Search for the cell housing the specified text and yield its (X, Y) center coordinate. 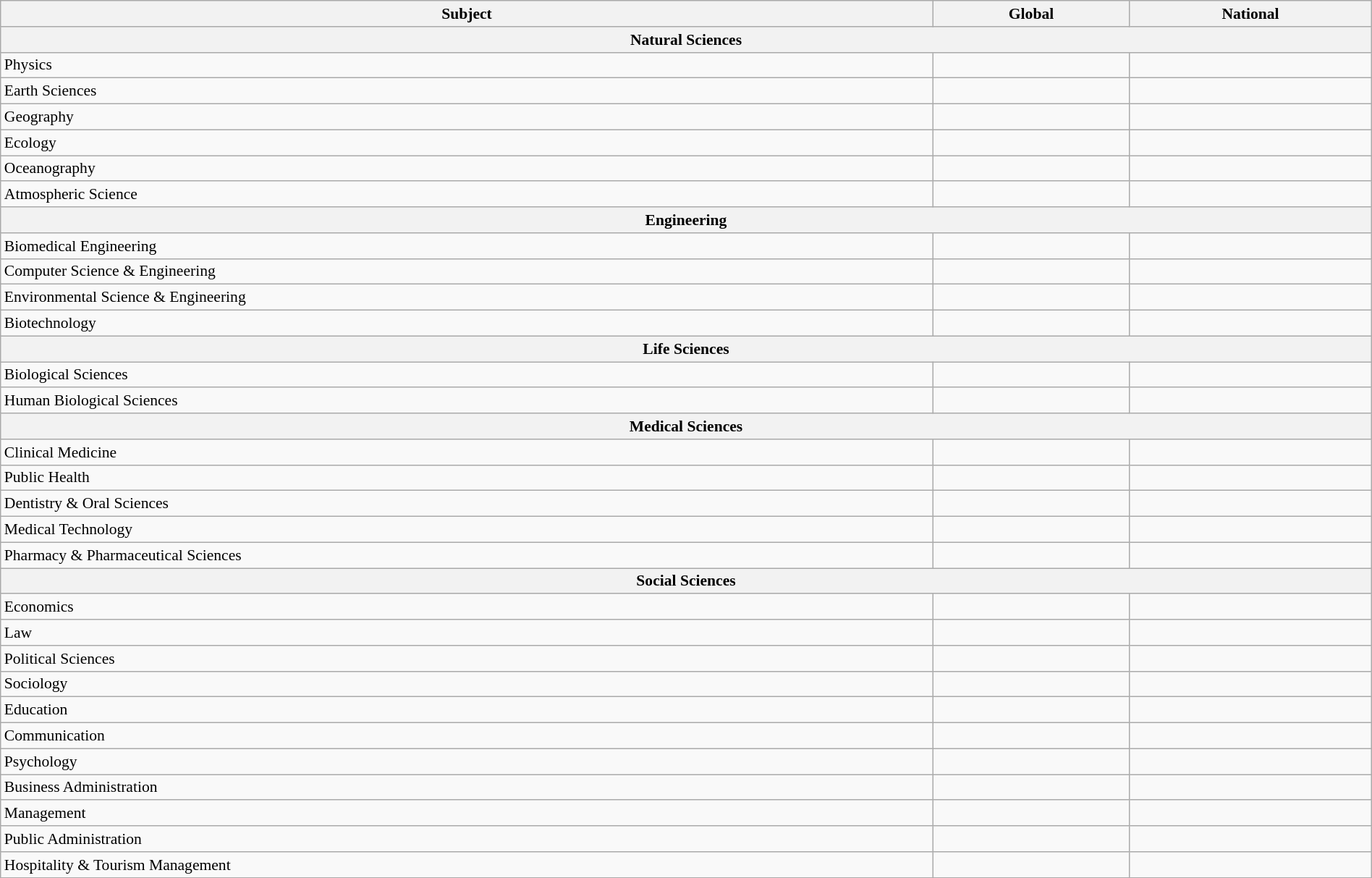
Ecology (467, 143)
Social Sciences (686, 581)
Psychology (467, 761)
Biotechnology (467, 324)
Earth Sciences (467, 91)
National (1250, 14)
Human Biological Sciences (467, 401)
Subject (467, 14)
Life Sciences (686, 349)
Economics (467, 607)
Public Administration (467, 839)
Clinical Medicine (467, 452)
Law (467, 633)
Biomedical Engineering (467, 246)
Pharmacy & Pharmaceutical Sciences (467, 555)
Medical Sciences (686, 426)
Biological Sciences (467, 375)
Natural Sciences (686, 40)
Dentistry & Oral Sciences (467, 504)
Environmental Science & Engineering (467, 297)
Public Health (467, 478)
Communication (467, 736)
Business Administration (467, 788)
Medical Technology (467, 530)
Physics (467, 65)
Hospitality & Tourism Management (467, 865)
Atmospheric Science (467, 195)
Engineering (686, 220)
Global (1031, 14)
Political Sciences (467, 659)
Geography (467, 117)
Management (467, 814)
Education (467, 710)
Sociology (467, 684)
Oceanography (467, 169)
Computer Science & Engineering (467, 271)
